Identify which cell holds the provided text, then report its (X, Y) central coordinate. 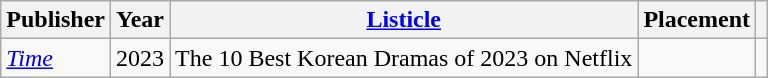
Time (56, 58)
The 10 Best Korean Dramas of 2023 on Netflix (404, 58)
Listicle (404, 20)
Publisher (56, 20)
2023 (140, 58)
Placement (697, 20)
Year (140, 20)
